Output the [x, y] coordinate of the center of the cell containing the given text.  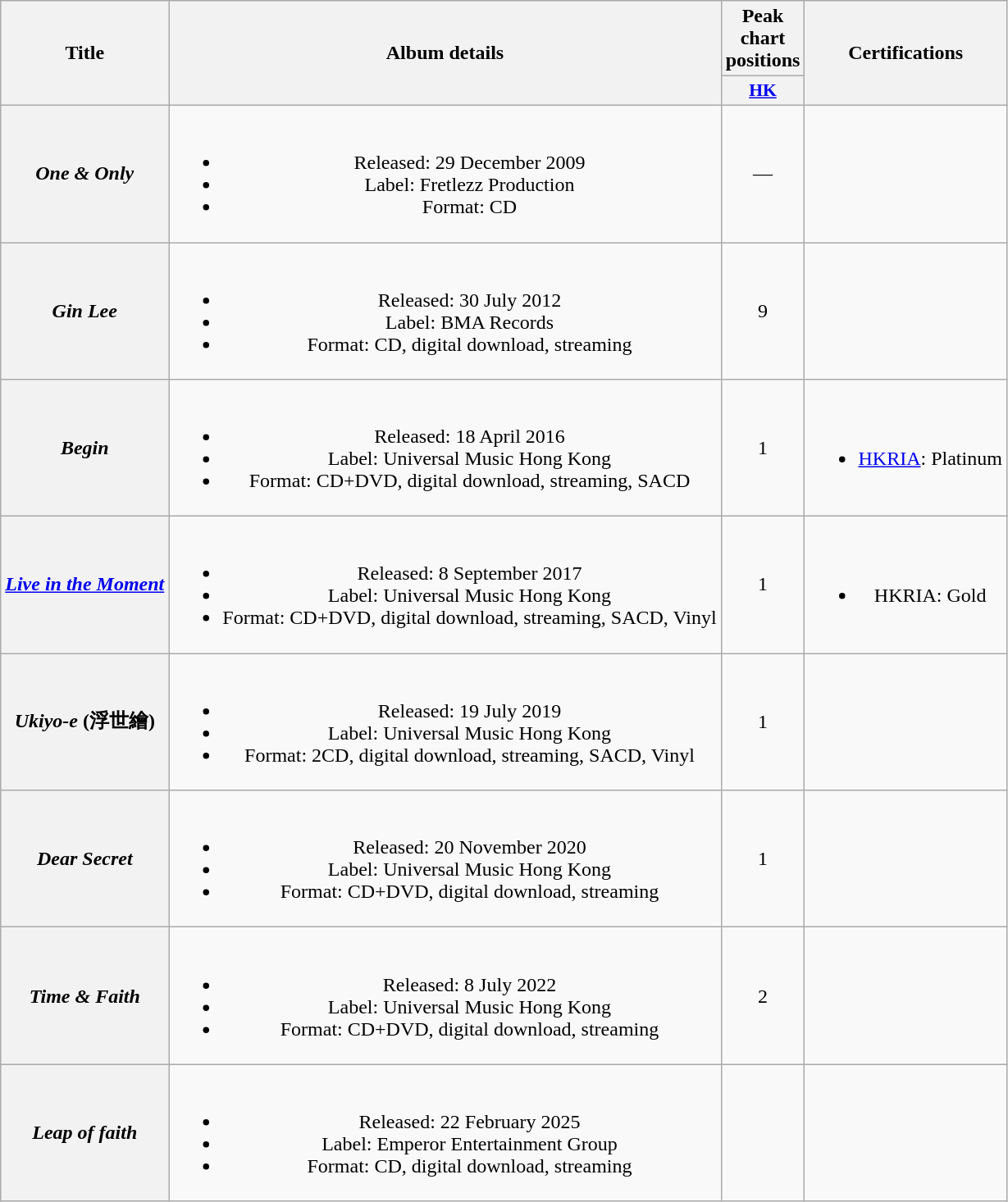
— [763, 174]
9 [763, 312]
Time & Faith [85, 995]
2 [763, 995]
HKRIA: Gold [905, 585]
Title [85, 53]
Peak chart positions [763, 39]
Released: 8 September 2017Label: Universal Music Hong KongFormat: CD+DVD, digital download, streaming, SACD, Vinyl [445, 585]
HKRIA: Platinum [905, 448]
Ukiyo-e (浮世繪) [85, 722]
One & Only [85, 174]
Certifications [905, 53]
Live in the Moment [85, 585]
HK [763, 91]
Album details [445, 53]
Released: 20 November 2020Label: Universal Music Hong KongFormat: CD+DVD, digital download, streaming [445, 859]
Released: 22 February 2025Label: Emperor Entertainment GroupFormat: CD, digital download, streaming [445, 1133]
Released: 8 July 2022Label: Universal Music Hong KongFormat: CD+DVD, digital download, streaming [445, 995]
Released: 30 July 2012Label: BMA RecordsFormat: CD, digital download, streaming [445, 312]
Released: 18 April 2016Label: Universal Music Hong KongFormat: CD+DVD, digital download, streaming, SACD [445, 448]
Released: 29 December 2009Label: Fretlezz ProductionFormat: CD [445, 174]
Leap of faith [85, 1133]
Gin Lee [85, 312]
Released: 19 July 2019Label: Universal Music Hong KongFormat: 2CD, digital download, streaming, SACD, Vinyl [445, 722]
Begin [85, 448]
Dear Secret [85, 859]
